Capture the cell that displays the provided text and extract its [x, y] central coordinate. 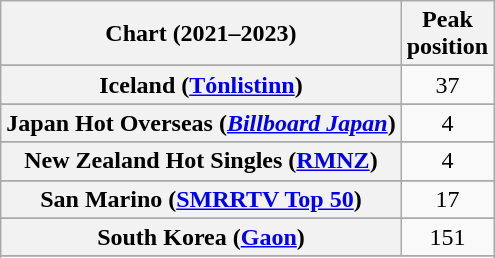
San Marino (SMRRTV Top 50) [201, 199]
37 [447, 85]
151 [447, 237]
Chart (2021–2023) [201, 34]
New Zealand Hot Singles (RMNZ) [201, 161]
Japan Hot Overseas (Billboard Japan) [201, 123]
Peakposition [447, 34]
South Korea (Gaon) [201, 237]
17 [447, 199]
Iceland (Tónlistinn) [201, 85]
